Identify which cell holds the provided text, then report its (X, Y) central coordinate. 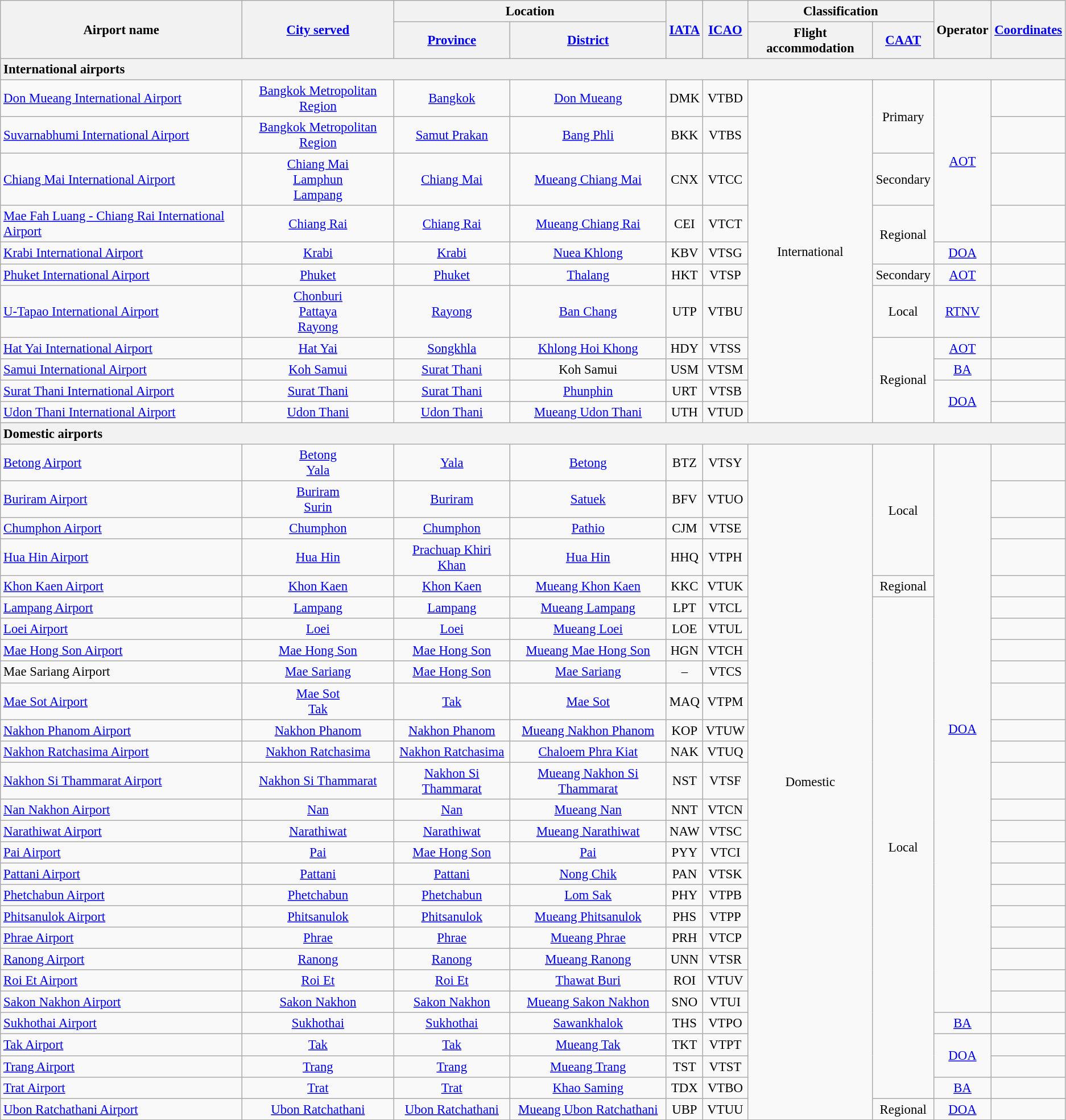
Nong Chik (588, 874)
UTP (684, 311)
NAW (684, 831)
URT (684, 391)
BTZ (684, 463)
Don Mueang International Airport (122, 99)
VTCL (725, 608)
Songkhla (452, 348)
NST (684, 780)
Phunphin (588, 391)
Udon Thani International Airport (122, 412)
VTUI (725, 1002)
Samut Prakan (452, 135)
VTSS (725, 348)
VTBO (725, 1088)
Loei Airport (122, 629)
Suvarnabhumi International Airport (122, 135)
Buriram (452, 499)
Ranong Airport (122, 960)
VTSE (725, 528)
Nakhon Si Thammarat Airport (122, 780)
Mueang Ubon Ratchathani (588, 1109)
Surat Thani International Airport (122, 391)
VTCS (725, 672)
Tak Airport (122, 1045)
Mueang Khon Kaen (588, 586)
VTUO (725, 499)
VTSF (725, 780)
VTBS (725, 135)
Sukhothai Airport (122, 1023)
VTSP (725, 275)
Mueang Lampang (588, 608)
VTPO (725, 1023)
Satuek (588, 499)
Yala (452, 463)
UBP (684, 1109)
Khao Saming (588, 1088)
Samui International Airport (122, 369)
VTUL (725, 629)
Mueang Udon Thani (588, 412)
CJM (684, 528)
Lom Sak (588, 895)
Ban Chang (588, 311)
VTCC (725, 180)
VTBD (725, 99)
Trat Airport (122, 1088)
Chiang Mai International Airport (122, 180)
– (684, 672)
Mueang Chiang Mai (588, 180)
VTSM (725, 369)
VTSK (725, 874)
Hat Yai International Airport (122, 348)
Mueang Phrae (588, 938)
International (810, 251)
Airport name (122, 30)
City served (319, 30)
Chiang MaiLamphunLampang (319, 180)
PHY (684, 895)
TKT (684, 1045)
TST (684, 1067)
VTUD (725, 412)
Coordinates (1028, 30)
CAAT (903, 41)
Phuket International Airport (122, 275)
HHQ (684, 557)
Khlong Hoi Khong (588, 348)
Prachuap Khiri Khan (452, 557)
ICAO (725, 30)
Pattani Airport (122, 874)
LPT (684, 608)
Classification (841, 11)
VTBU (725, 311)
KKC (684, 586)
Mueang Tak (588, 1045)
Mueang Chiang Rai (588, 224)
Sakon Nakhon Airport (122, 1002)
Flight accommodation (810, 41)
VTUQ (725, 751)
BetongYala (319, 463)
KOP (684, 730)
Mae Sariang Airport (122, 672)
VTSY (725, 463)
U-Tapao International Airport (122, 311)
Betong (588, 463)
Hua Hin Airport (122, 557)
Khon Kaen Airport (122, 586)
Mueang Nakhon Phanom (588, 730)
VTCT (725, 224)
UTH (684, 412)
Phetchabun Airport (122, 895)
ROI (684, 981)
Mueang Nakhon Si Thammarat (588, 780)
ChonburiPattayaRayong (319, 311)
Narathiwat Airport (122, 831)
Rayong (452, 311)
Pai Airport (122, 853)
Trang Airport (122, 1067)
BuriramSurin (319, 499)
PRH (684, 938)
VTCP (725, 938)
Krabi International Airport (122, 253)
Mae Sot (588, 701)
SNO (684, 1002)
BFV (684, 499)
LOE (684, 629)
Lampang Airport (122, 608)
District (588, 41)
Nakhon Ratchasima Airport (122, 751)
Betong Airport (122, 463)
Mae Hong Son Airport (122, 651)
CEI (684, 224)
Phitsanulok Airport (122, 917)
Mueang Phitsanulok (588, 917)
Domestic (810, 782)
TDX (684, 1088)
MAQ (684, 701)
Roi Et Airport (122, 981)
Domestic airports (533, 433)
Mueang Loei (588, 629)
Operator (962, 30)
Nan Nakhon Airport (122, 810)
Hat Yai (319, 348)
Mueang Ranong (588, 960)
VTPH (725, 557)
VTUK (725, 586)
VTCN (725, 810)
VTPB (725, 895)
Chumphon Airport (122, 528)
Mueang Narathiwat (588, 831)
KBV (684, 253)
Chiang Mai (452, 180)
NAK (684, 751)
Mae Sot Airport (122, 701)
Bang Phli (588, 135)
VTUV (725, 981)
VTPP (725, 917)
NNT (684, 810)
Chaloem Phra Kiat (588, 751)
UNN (684, 960)
BKK (684, 135)
Sawankhalok (588, 1023)
Province (452, 41)
Mueang Mae Hong Son (588, 651)
Primary (903, 117)
Phrae Airport (122, 938)
Nuea Khlong (588, 253)
VTUU (725, 1109)
HDY (684, 348)
HGN (684, 651)
Don Mueang (588, 99)
Thawat Buri (588, 981)
Pathio (588, 528)
PHS (684, 917)
RTNV (962, 311)
Mueang Trang (588, 1067)
VTPT (725, 1045)
Mae SotTak (319, 701)
Bangkok (452, 99)
Ubon Ratchathani Airport (122, 1109)
Buriram Airport (122, 499)
VTUW (725, 730)
Location (530, 11)
IATA (684, 30)
PYY (684, 853)
HKT (684, 275)
Thalang (588, 275)
Nakhon Phanom Airport (122, 730)
DMK (684, 99)
VTPM (725, 701)
VTCH (725, 651)
Mae Fah Luang - Chiang Rai International Airport (122, 224)
PAN (684, 874)
Mueang Sakon Nakhon (588, 1002)
VTSB (725, 391)
VTSR (725, 960)
VTSC (725, 831)
CNX (684, 180)
VTSG (725, 253)
USM (684, 369)
International airports (533, 69)
VTST (725, 1067)
VTCI (725, 853)
THS (684, 1023)
Mueang Nan (588, 810)
